Extract the (x, y) coordinate from the center of the cell holding the provided text.  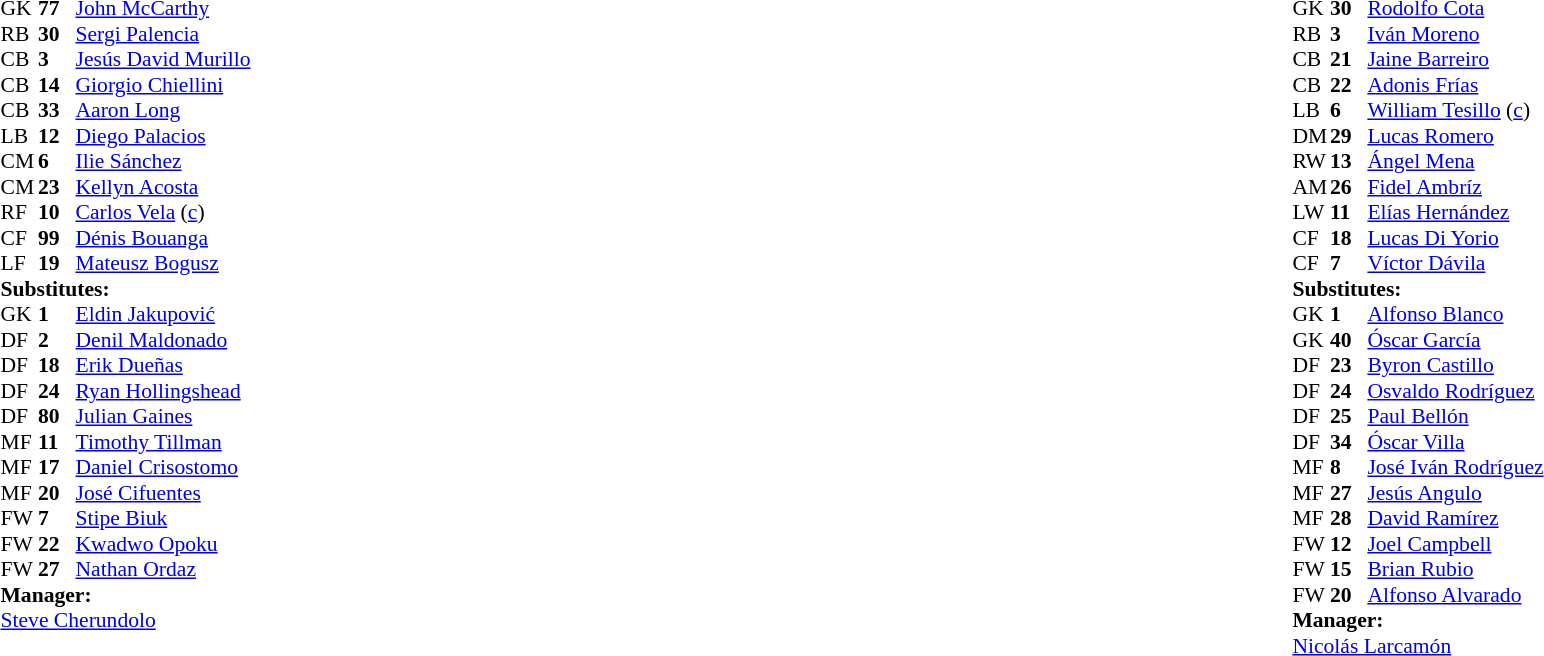
Carlos Vela (c) (164, 213)
David Ramírez (1455, 519)
Nathan Ordaz (164, 569)
Jesús Angulo (1455, 493)
Julian Gaines (164, 417)
Byron Castillo (1455, 365)
99 (57, 238)
Elías Hernández (1455, 213)
Víctor Dávila (1455, 263)
Dénis Bouanga (164, 238)
RF (19, 213)
Diego Palacios (164, 136)
Iván Moreno (1455, 34)
Paul Bellón (1455, 417)
Giorgio Chiellini (164, 85)
DM (1311, 136)
José Iván Rodríguez (1455, 467)
LF (19, 263)
33 (57, 111)
AM (1311, 187)
25 (1349, 417)
30 (57, 34)
Kellyn Acosta (164, 187)
Sergi Palencia (164, 34)
Osvaldo Rodríguez (1455, 391)
26 (1349, 187)
21 (1349, 59)
Ilie Sánchez (164, 161)
Adonis Frías (1455, 85)
Eldin Jakupović (164, 315)
Mateusz Bogusz (164, 263)
William Tesillo (c) (1455, 111)
Kwadwo Opoku (164, 544)
LW (1311, 213)
17 (57, 467)
15 (1349, 569)
Óscar García (1455, 340)
14 (57, 85)
Steve Cherundolo (125, 621)
80 (57, 417)
28 (1349, 519)
Jaine Barreiro (1455, 59)
José Cifuentes (164, 493)
8 (1349, 467)
Daniel Crisostomo (164, 467)
Aaron Long (164, 111)
Alfonso Blanco (1455, 315)
Timothy Tillman (164, 442)
29 (1349, 136)
Lucas Romero (1455, 136)
Ángel Mena (1455, 161)
Denil Maldonado (164, 340)
Jesús David Murillo (164, 59)
Alfonso Alvarado (1455, 595)
Fidel Ambríz (1455, 187)
34 (1349, 442)
Erik Dueñas (164, 365)
Ryan Hollingshead (164, 391)
RW (1311, 161)
Lucas Di Yorio (1455, 238)
Óscar Villa (1455, 442)
Stipe Biuk (164, 519)
2 (57, 340)
19 (57, 263)
Joel Campbell (1455, 544)
Brian Rubio (1455, 569)
40 (1349, 340)
13 (1349, 161)
10 (57, 213)
